Return the [x, y] coordinate for the center point of the cell that contains the specified text.  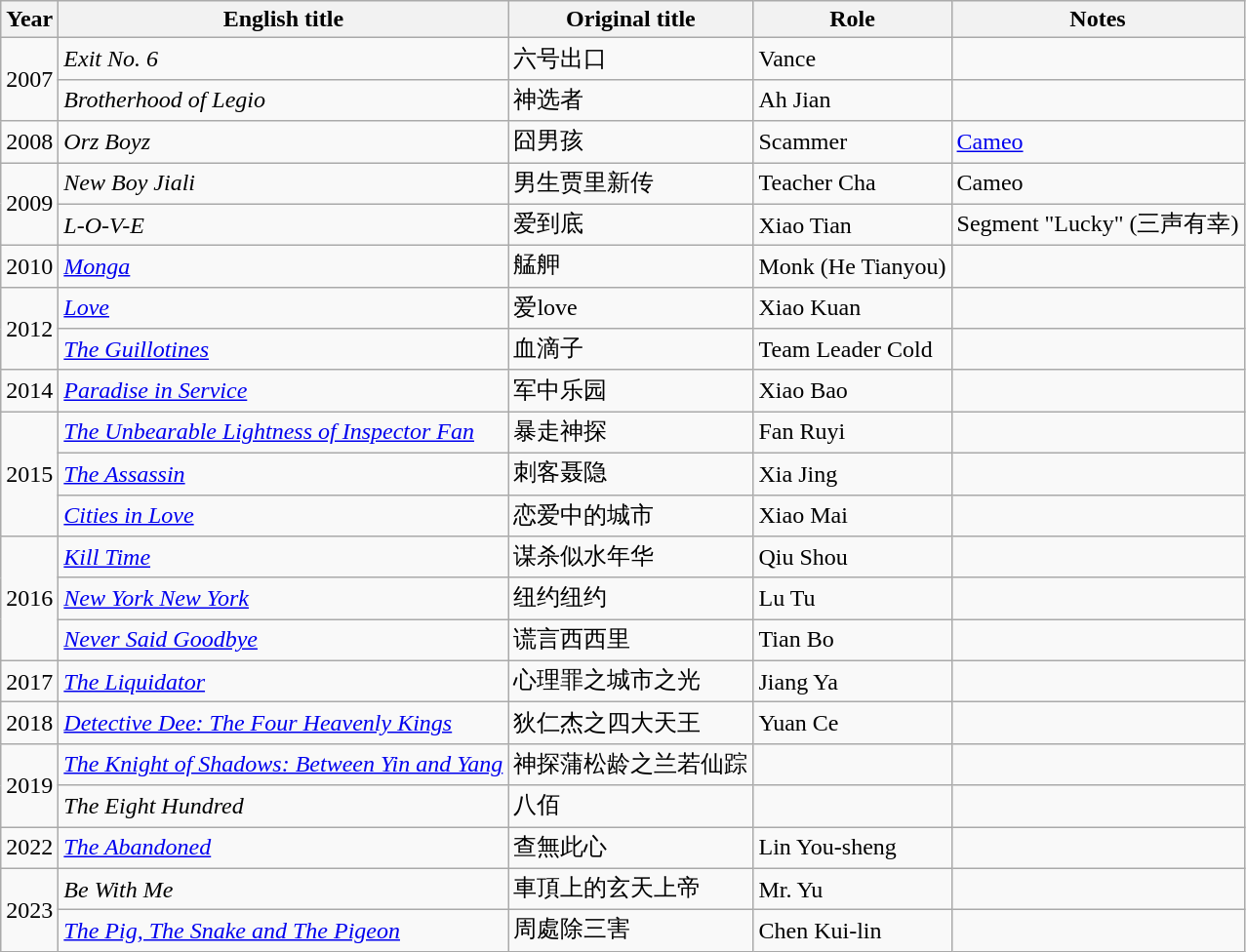
2008 [29, 142]
囧男孩 [630, 142]
Notes [1098, 20]
2023 [29, 909]
六号出口 [630, 59]
Lin You-sheng [853, 849]
Exit No. 6 [283, 59]
暴走神探 [630, 433]
Xia Jing [853, 474]
男生贾里新传 [630, 183]
Scammer [853, 142]
New York New York [283, 599]
Tian Bo [853, 640]
The Liquidator [283, 681]
Year [29, 20]
Orz Boyz [283, 142]
Chen Kui-lin [853, 931]
The Knight of Shadows: Between Yin and Yang [283, 765]
狄仁杰之四大天王 [630, 724]
English title [283, 20]
Monga [283, 267]
2016 [29, 599]
爱love [630, 308]
2012 [29, 328]
神探蒲松龄之兰若仙踪 [630, 765]
Segment "Lucky" (三声有幸) [1098, 224]
Xiao Tian [853, 224]
神选者 [630, 99]
Teacher Cha [853, 183]
Qiu Shou [853, 558]
Fan Ruyi [853, 433]
2010 [29, 267]
2018 [29, 724]
2019 [29, 784]
Be With Me [283, 890]
2014 [29, 390]
Xiao Bao [853, 390]
Original title [630, 20]
The Assassin [283, 474]
2007 [29, 80]
艋舺 [630, 267]
谎言西西里 [630, 640]
2015 [29, 474]
Paradise in Service [283, 390]
Xiao Kuan [853, 308]
Team Leader Cold [853, 349]
Lu Tu [853, 599]
2017 [29, 681]
八佰 [630, 806]
New Boy Jiali [283, 183]
周處除三害 [630, 931]
Cities in Love [283, 515]
Monk (He Tianyou) [853, 267]
車頂上的玄天上帝 [630, 890]
Mr. Yu [853, 890]
The Pig, The Snake and The Pigeon [283, 931]
军中乐园 [630, 390]
Jiang Ya [853, 681]
Never Said Goodbye [283, 640]
恋爱中的城市 [630, 515]
Kill Time [283, 558]
血滴子 [630, 349]
The Eight Hundred [283, 806]
查無此心 [630, 849]
Xiao Mai [853, 515]
The Abandoned [283, 849]
谋杀似水年华 [630, 558]
Yuan Ce [853, 724]
The Guillotines [283, 349]
L-O-V-E [283, 224]
The Unbearable Lightness of Inspector Fan [283, 433]
Love [283, 308]
2009 [29, 203]
刺客聂隐 [630, 474]
Brotherhood of Legio [283, 99]
纽约纽约 [630, 599]
心理罪之城市之光 [630, 681]
Role [853, 20]
Detective Dee: The Four Heavenly Kings [283, 724]
Ah Jian [853, 99]
2022 [29, 849]
爱到底 [630, 224]
Vance [853, 59]
